Provide the [X, Y] coordinate of the cell's center where the given text is located.  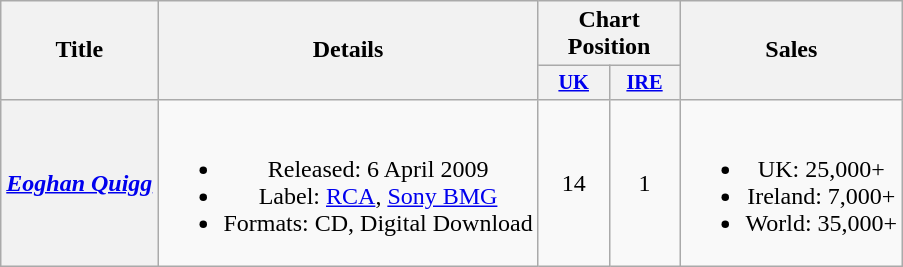
Sales [792, 50]
UK [574, 83]
14 [574, 182]
IRE [644, 83]
UK: 25,000+Ireland: 7,000+World: 35,000+ [792, 182]
Details [348, 50]
Released: 6 April 2009Label: RCA, Sony BMGFormats: CD, Digital Download [348, 182]
1 [644, 182]
Eoghan Quigg [80, 182]
Title [80, 50]
Chart Position [609, 34]
